Detect which cell encompasses the target text, then output its [X, Y] center coordinate. 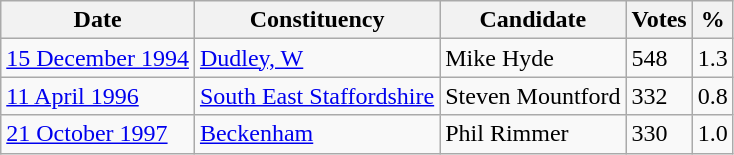
15 December 1994 [98, 58]
1.0 [712, 134]
0.8 [712, 96]
330 [659, 134]
Mike Hyde [533, 58]
11 April 1996 [98, 96]
Date [98, 20]
Votes [659, 20]
21 October 1997 [98, 134]
Candidate [533, 20]
332 [659, 96]
% [712, 20]
Dudley, W [316, 58]
Beckenham [316, 134]
Steven Mountford [533, 96]
548 [659, 58]
Phil Rimmer [533, 134]
South East Staffordshire [316, 96]
1.3 [712, 58]
Constituency [316, 20]
